Determine the [X, Y] coordinate at the center of the cell enclosing the given text.  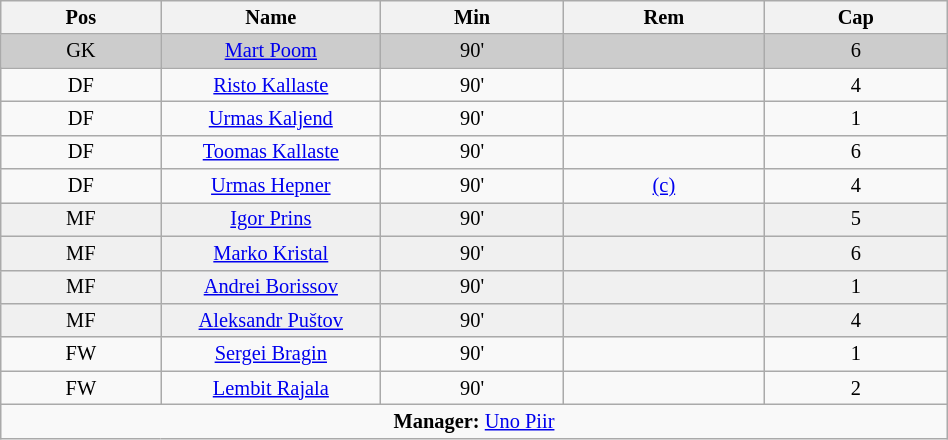
Aleksandr Puštov [271, 320]
5 [856, 219]
Igor Prins [271, 219]
Risto Kallaste [271, 85]
Urmas Hepner [271, 186]
Sergei Bragin [271, 354]
Min [472, 17]
(c) [664, 186]
Andrei Borissov [271, 287]
Manager: Uno Piir [474, 421]
2 [856, 388]
Mart Poom [271, 51]
Urmas Kaljend [271, 118]
Pos [81, 17]
Rem [664, 17]
Marko Kristal [271, 253]
Name [271, 17]
Cap [856, 17]
Lembit Rajala [271, 388]
GK [81, 51]
Toomas Kallaste [271, 152]
